Scan for the cell matching the given text and deliver its [X, Y] coordinate at center. 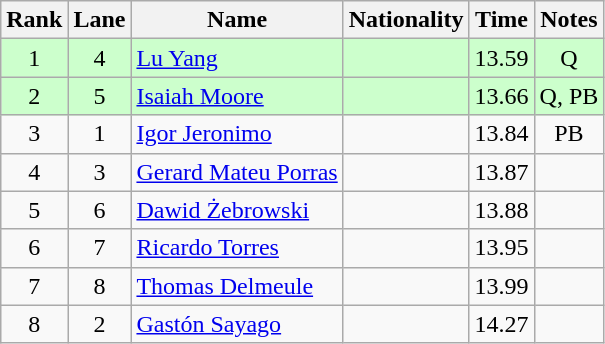
13.87 [502, 172]
Time [502, 20]
PB [569, 134]
Rank [34, 20]
Lu Yang [237, 58]
13.59 [502, 58]
Q, PB [569, 96]
Igor Jeronimo [237, 134]
Nationality [406, 20]
Lane [100, 20]
Isaiah Moore [237, 96]
Q [569, 58]
Ricardo Torres [237, 248]
13.99 [502, 286]
Gerard Mateu Porras [237, 172]
Name [237, 20]
14.27 [502, 324]
13.88 [502, 210]
Thomas Delmeule [237, 286]
Notes [569, 20]
Gastón Sayago [237, 324]
13.84 [502, 134]
13.95 [502, 248]
13.66 [502, 96]
Dawid Żebrowski [237, 210]
